Identify which cell holds the provided text, then report its [x, y] central coordinate. 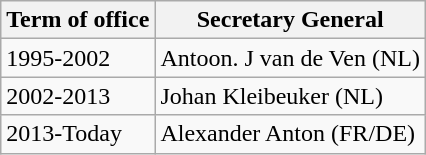
Johan Kleibeuker (NL) [290, 96]
2002-2013 [78, 96]
Antoon. J van de Ven (NL) [290, 58]
Alexander Anton (FR/DE) [290, 134]
Secretary General [290, 20]
2013-Today [78, 134]
Term of office [78, 20]
1995-2002 [78, 58]
